Return the [X, Y] coordinate for the center point of the cell that contains the specified text.  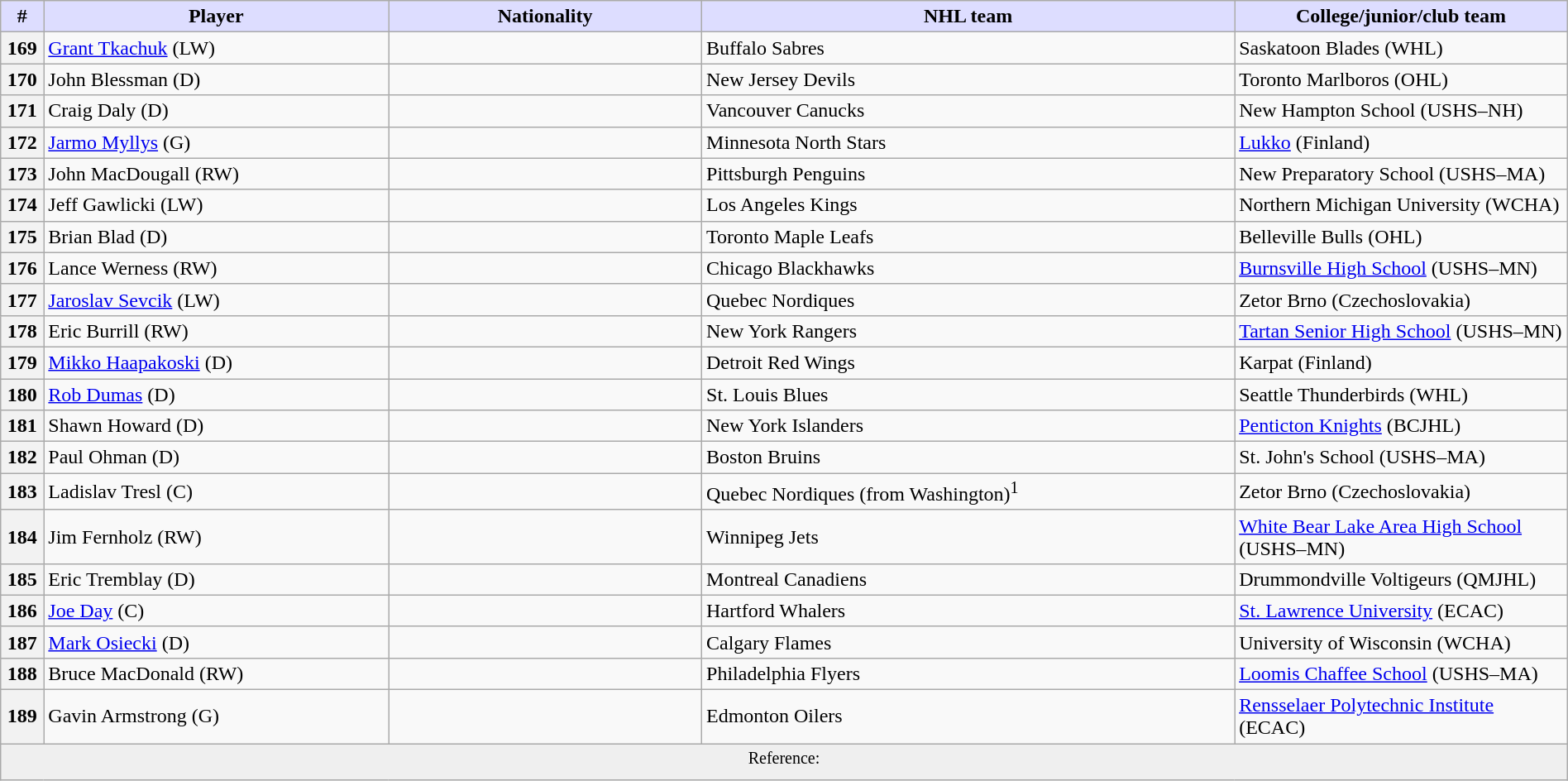
Eric Tremblay (D) [217, 579]
Burnsville High School (USHS–MN) [1401, 268]
Calgary Flames [968, 642]
Chicago Blackhawks [968, 268]
Karpat (Finland) [1401, 362]
NHL team [968, 17]
Minnesota North Stars [968, 142]
188 [22, 673]
189 [22, 716]
Tartan Senior High School (USHS–MN) [1401, 331]
John MacDougall (RW) [217, 174]
New York Rangers [968, 331]
170 [22, 79]
186 [22, 611]
Bruce MacDonald (RW) [217, 673]
Nationality [546, 17]
Joe Day (C) [217, 611]
New York Islanders [968, 426]
Quebec Nordiques [968, 299]
Toronto Maple Leafs [968, 237]
St. John's School (USHS–MA) [1401, 458]
182 [22, 458]
Quebec Nordiques (from Washington)1 [968, 491]
Gavin Armstrong (G) [217, 716]
176 [22, 268]
New Hampton School (USHS–NH) [1401, 111]
New Jersey Devils [968, 79]
Drummondville Voltigeurs (QMJHL) [1401, 579]
Lance Werness (RW) [217, 268]
Player [217, 17]
Edmonton Oilers [968, 716]
# [22, 17]
Shawn Howard (D) [217, 426]
Mark Osiecki (D) [217, 642]
Pittsburgh Penguins [968, 174]
173 [22, 174]
Philadelphia Flyers [968, 673]
179 [22, 362]
171 [22, 111]
Northern Michigan University (WCHA) [1401, 205]
St. Lawrence University (ECAC) [1401, 611]
Brian Blad (D) [217, 237]
Paul Ohman (D) [217, 458]
Ladislav Tresl (C) [217, 491]
Winnipeg Jets [968, 536]
Boston Bruins [968, 458]
Detroit Red Wings [968, 362]
Jim Fernholz (RW) [217, 536]
Jeff Gawlicki (LW) [217, 205]
Saskatoon Blades (WHL) [1401, 48]
180 [22, 395]
181 [22, 426]
178 [22, 331]
Seattle Thunderbirds (WHL) [1401, 395]
169 [22, 48]
Loomis Chaffee School (USHS–MA) [1401, 673]
185 [22, 579]
Reference: [784, 763]
Lukko (Finland) [1401, 142]
177 [22, 299]
College/junior/club team [1401, 17]
St. Louis Blues [968, 395]
Grant Tkachuk (LW) [217, 48]
Toronto Marlboros (OHL) [1401, 79]
Rensselaer Polytechnic Institute (ECAC) [1401, 716]
Los Angeles Kings [968, 205]
New Preparatory School (USHS–MA) [1401, 174]
University of Wisconsin (WCHA) [1401, 642]
Craig Daly (D) [217, 111]
187 [22, 642]
Penticton Knights (BCJHL) [1401, 426]
Jaroslav Sevcik (LW) [217, 299]
172 [22, 142]
174 [22, 205]
White Bear Lake Area High School (USHS–MN) [1401, 536]
184 [22, 536]
Mikko Haapakoski (D) [217, 362]
Hartford Whalers [968, 611]
Rob Dumas (D) [217, 395]
Montreal Canadiens [968, 579]
Jarmo Myllys (G) [217, 142]
Eric Burrill (RW) [217, 331]
Belleville Bulls (OHL) [1401, 237]
183 [22, 491]
Vancouver Canucks [968, 111]
John Blessman (D) [217, 79]
175 [22, 237]
Buffalo Sabres [968, 48]
